Pinpoint the cell where the given text exists, returning its [x, y] midpoint coordinate. 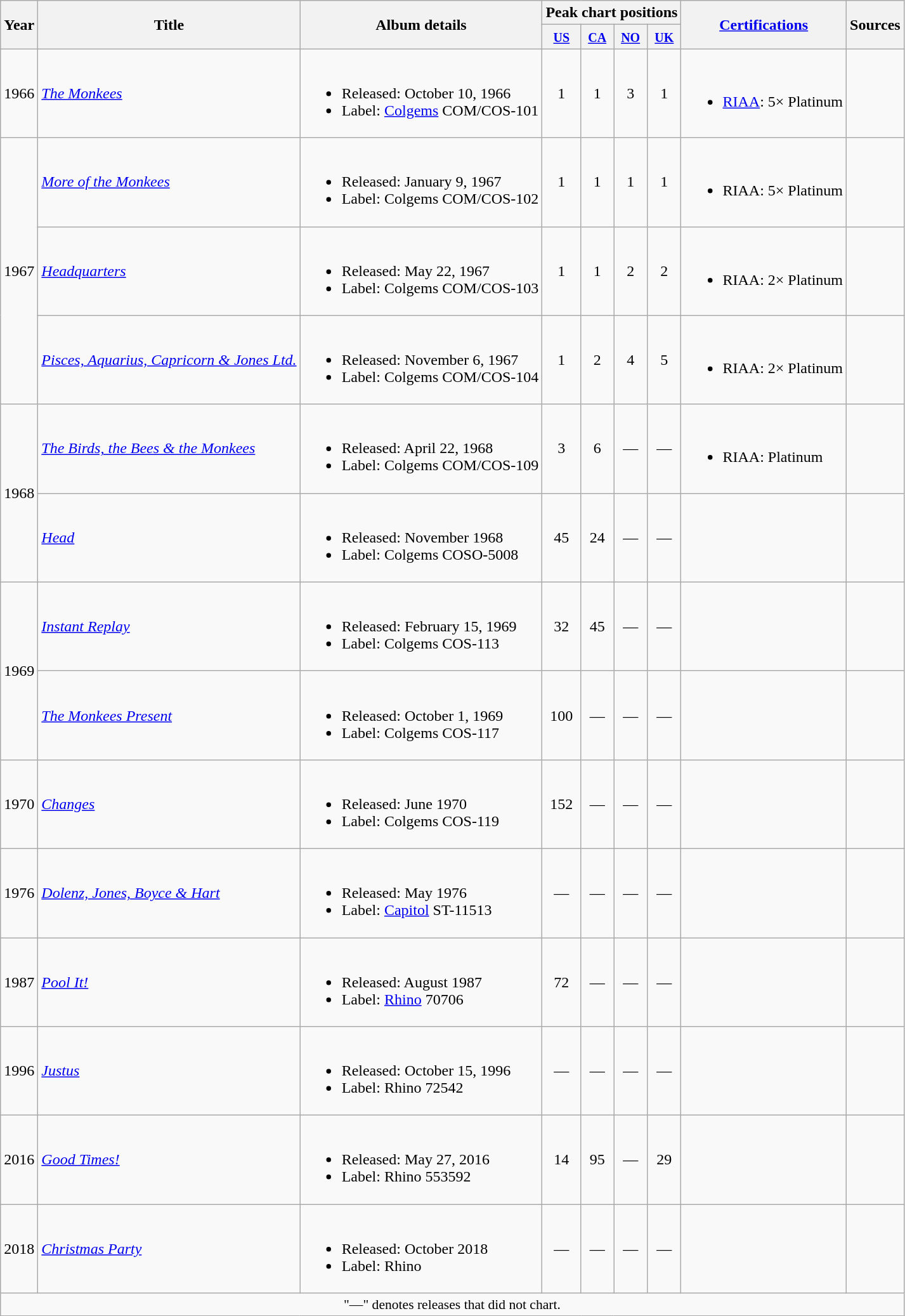
100 [562, 715]
72 [562, 982]
5 [665, 360]
Released: October 2018Label: Rhino [421, 1249]
95 [597, 1160]
NO [630, 37]
Released: October 10, 1966Label: Colgems COM/COS-101 [421, 93]
More of the Monkees [169, 182]
1967 [19, 271]
6 [597, 449]
Released: June 1970Label: Colgems COS-119 [421, 804]
CA [597, 37]
Released: October 15, 1996 Label: Rhino 72542 [421, 1071]
US [562, 37]
2018 [19, 1249]
Certifications [764, 25]
Released: October 1, 1969Label: Colgems COS-117 [421, 715]
Title [169, 25]
4 [630, 360]
Head [169, 537]
1970 [19, 804]
Released: August 1987Label: Rhino 70706 [421, 982]
Justus [169, 1071]
152 [562, 804]
Instant Replay [169, 626]
"—" denotes releases that did not chart. [452, 1305]
14 [562, 1160]
Released: May 22, 1967Label: Colgems COM/COS-103 [421, 271]
Year [19, 25]
1966 [19, 93]
Released: November 1968Label: Colgems COSO-5008 [421, 537]
Pisces, Aquarius, Capricorn & Jones Ltd. [169, 360]
1968 [19, 493]
Christmas Party [169, 1249]
1969 [19, 671]
1976 [19, 893]
Good Times! [169, 1160]
The Birds, the Bees & the Monkees [169, 449]
Album details [421, 25]
Pool It! [169, 982]
Released: April 22, 1968Label: Colgems COM/COS-109 [421, 449]
Peak chart positions [611, 13]
Dolenz, Jones, Boyce & Hart [169, 893]
24 [597, 537]
UK [665, 37]
Changes [169, 804]
2016 [19, 1160]
Released: November 6, 1967Label: Colgems COM/COS-104 [421, 360]
1987 [19, 982]
Released: May 1976Label: Capitol ST-11513 [421, 893]
Sources [875, 25]
1996 [19, 1071]
32 [562, 626]
Released: January 9, 1967Label: Colgems COM/COS-102 [421, 182]
The Monkees [169, 93]
The Monkees Present [169, 715]
Released: February 15, 1969Label: Colgems COS-113 [421, 626]
RIAA: Platinum [764, 449]
29 [665, 1160]
Headquarters [169, 271]
Released: May 27, 2016Label: Rhino 553592 [421, 1160]
